Scan for the cell matching the given text and deliver its (x, y) coordinate at center. 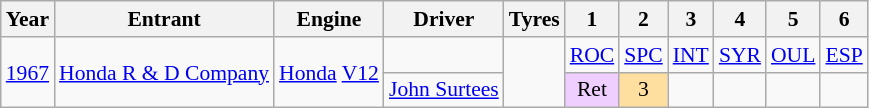
Engine (329, 19)
1 (592, 19)
Honda V12 (329, 72)
ESP (844, 55)
4 (740, 19)
Entrant (164, 19)
2 (644, 19)
Ret (592, 90)
John Surtees (444, 90)
OUL (793, 55)
Year (28, 19)
Honda R & D Company (164, 72)
SYR (740, 55)
Driver (444, 19)
SPC (644, 55)
Tyres (534, 19)
1967 (28, 72)
5 (793, 19)
INT (691, 55)
ROC (592, 55)
6 (844, 19)
